Detect which cell encompasses the target text, then output its (x, y) center coordinate. 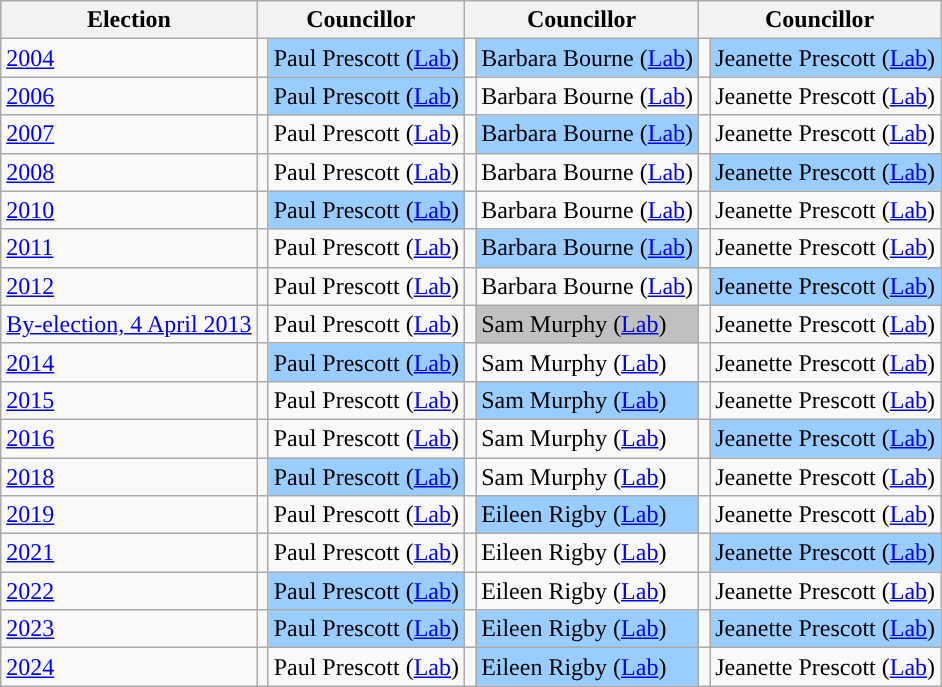
2024 (129, 667)
2014 (129, 362)
2006 (129, 96)
2012 (129, 286)
2011 (129, 248)
Election (129, 20)
2015 (129, 400)
2004 (129, 58)
By-election, 4 April 2013 (129, 324)
2019 (129, 515)
2022 (129, 591)
2007 (129, 134)
2010 (129, 210)
2016 (129, 438)
2021 (129, 553)
2023 (129, 629)
2008 (129, 172)
2018 (129, 477)
